Pinpoint the cell where the given text exists, returning its (X, Y) midpoint coordinate. 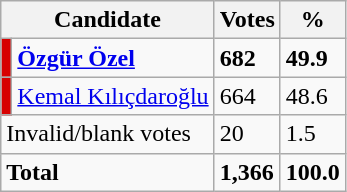
Votes (247, 20)
664 (247, 96)
Candidate (108, 20)
49.9 (312, 58)
20 (247, 134)
48.6 (312, 96)
1.5 (312, 134)
Özgür Özel (113, 58)
Total (108, 172)
682 (247, 58)
100.0 (312, 172)
Invalid/blank votes (108, 134)
% (312, 20)
Kemal Kılıçdaroğlu (113, 96)
1,366 (247, 172)
